Output the [X, Y] coordinate of the center of the cell containing the given text.  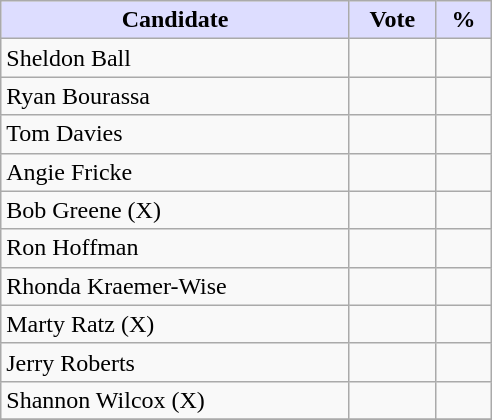
% [463, 20]
Vote [392, 20]
Bob Greene (X) [176, 210]
Candidate [176, 20]
Shannon Wilcox (X) [176, 400]
Rhonda Kraemer-Wise [176, 286]
Marty Ratz (X) [176, 324]
Ron Hoffman [176, 248]
Sheldon Ball [176, 58]
Angie Fricke [176, 172]
Tom Davies [176, 134]
Jerry Roberts [176, 362]
Ryan Bourassa [176, 96]
